Determine the (X, Y) coordinate at the center of the cell enclosing the given text.  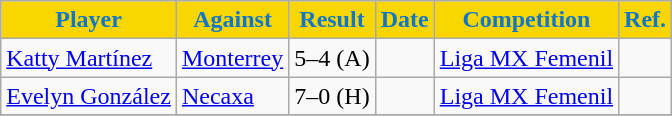
Ref. (646, 20)
Katty Martínez (89, 58)
Player (89, 20)
5–4 (A) (332, 58)
Against (232, 20)
Monterrey (232, 58)
Necaxa (232, 96)
Date (404, 20)
Evelyn González (89, 96)
Result (332, 20)
Competition (526, 20)
7–0 (H) (332, 96)
